Extract the (X, Y) coordinate from the center of the cell holding the provided text.  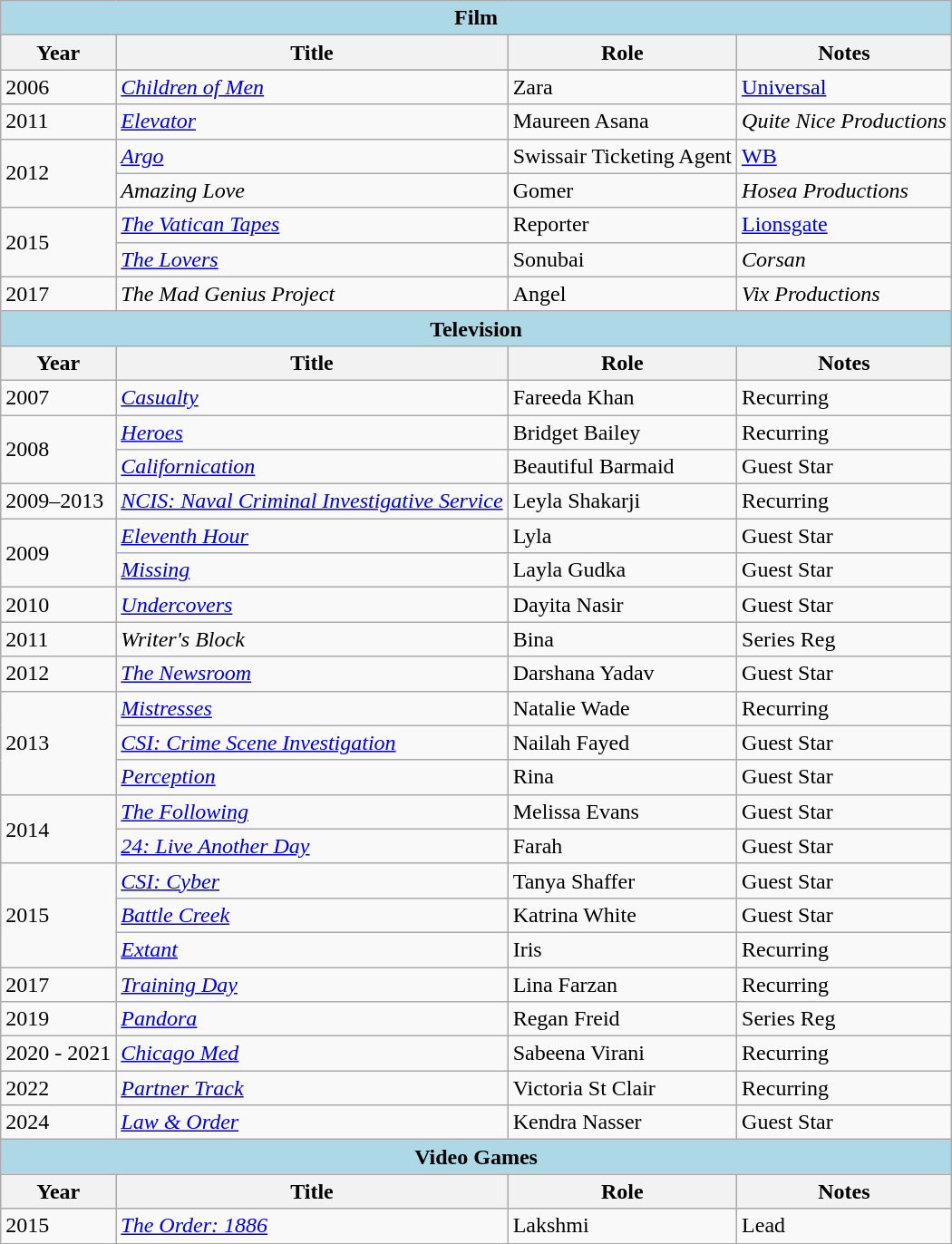
Universal (845, 87)
2024 (58, 1123)
Nailah Fayed (622, 743)
Leyla Shakarji (622, 501)
Vix Productions (845, 294)
2009–2013 (58, 501)
Kendra Nasser (622, 1123)
Rina (622, 777)
Farah (622, 846)
2022 (58, 1088)
2009 (58, 553)
Mistresses (312, 708)
Battle Creek (312, 915)
Angel (622, 294)
2006 (58, 87)
Argo (312, 156)
The Newsroom (312, 674)
Melissa Evans (622, 812)
Video Games (477, 1157)
Missing (312, 570)
Law & Order (312, 1123)
Regan Freid (622, 1019)
Chicago Med (312, 1054)
Writer's Block (312, 639)
Maureen Asana (622, 121)
Corsan (845, 259)
Iris (622, 949)
Natalie Wade (622, 708)
NCIS: Naval Criminal Investigative Service (312, 501)
Extant (312, 949)
Amazing Love (312, 190)
2013 (58, 743)
Tanya Shaffer (622, 880)
Sabeena Virani (622, 1054)
Elevator (312, 121)
Hosea Productions (845, 190)
Casualty (312, 397)
The Mad Genius Project (312, 294)
Dayita Nasir (622, 605)
Californication (312, 467)
Film (477, 18)
Sonubai (622, 259)
Katrina White (622, 915)
Heroes (312, 432)
WB (845, 156)
Pandora (312, 1019)
Fareeda Khan (622, 397)
Children of Men (312, 87)
Zara (622, 87)
24: Live Another Day (312, 846)
Eleventh Hour (312, 536)
Bina (622, 639)
2020 - 2021 (58, 1054)
2007 (58, 397)
Undercovers (312, 605)
Quite Nice Productions (845, 121)
Lionsgate (845, 225)
2010 (58, 605)
Lina Farzan (622, 984)
Darshana Yadav (622, 674)
2008 (58, 450)
Training Day (312, 984)
Lead (845, 1226)
Perception (312, 777)
CSI: Cyber (312, 880)
Swissair Ticketing Agent (622, 156)
Gomer (622, 190)
Victoria St Clair (622, 1088)
Beautiful Barmaid (622, 467)
The Lovers (312, 259)
CSI: Crime Scene Investigation (312, 743)
Reporter (622, 225)
Lakshmi (622, 1226)
2019 (58, 1019)
The Order: 1886 (312, 1226)
Bridget Bailey (622, 432)
Layla Gudka (622, 570)
The Following (312, 812)
The Vatican Tapes (312, 225)
Lyla (622, 536)
Television (477, 328)
2014 (58, 829)
Partner Track (312, 1088)
